For the text-containing cell, return its midpoint in (X, Y) coordinate format. 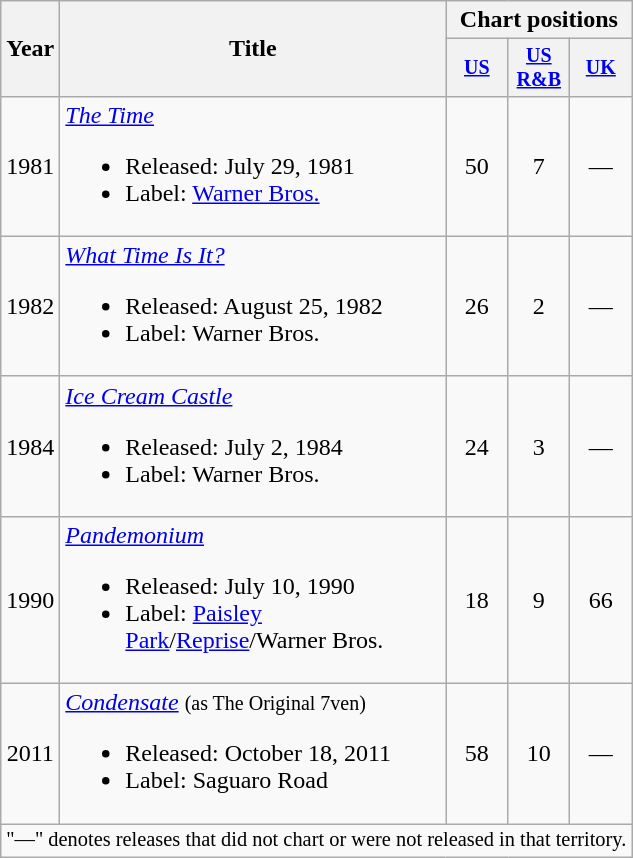
1990 (30, 600)
Condensate (as The Original 7ven)Released: October 18, 2011Label: Saguaro Road (253, 754)
3 (539, 446)
18 (477, 600)
24 (477, 446)
9 (539, 600)
1982 (30, 306)
58 (477, 754)
Year (30, 49)
PandemoniumReleased: July 10, 1990Label: Paisley Park/Reprise/Warner Bros. (253, 600)
Chart positions (539, 20)
66 (601, 600)
26 (477, 306)
Ice Cream CastleReleased: July 2, 1984Label: Warner Bros. (253, 446)
50 (477, 166)
The TimeReleased: July 29, 1981Label: Warner Bros. (253, 166)
2 (539, 306)
Title (253, 49)
"—" denotes releases that did not chart or were not released in that territory. (316, 841)
7 (539, 166)
UK (601, 68)
US R&B (539, 68)
2011 (30, 754)
1984 (30, 446)
What Time Is It?Released: August 25, 1982Label: Warner Bros. (253, 306)
1981 (30, 166)
10 (539, 754)
US (477, 68)
